Scan for the cell matching the given text and deliver its (X, Y) coordinate at center. 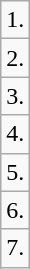
7. (16, 248)
4. (16, 134)
5. (16, 172)
3. (16, 96)
2. (16, 58)
1. (16, 20)
6. (16, 210)
